Search for the cell housing the specified text and yield its (x, y) center coordinate. 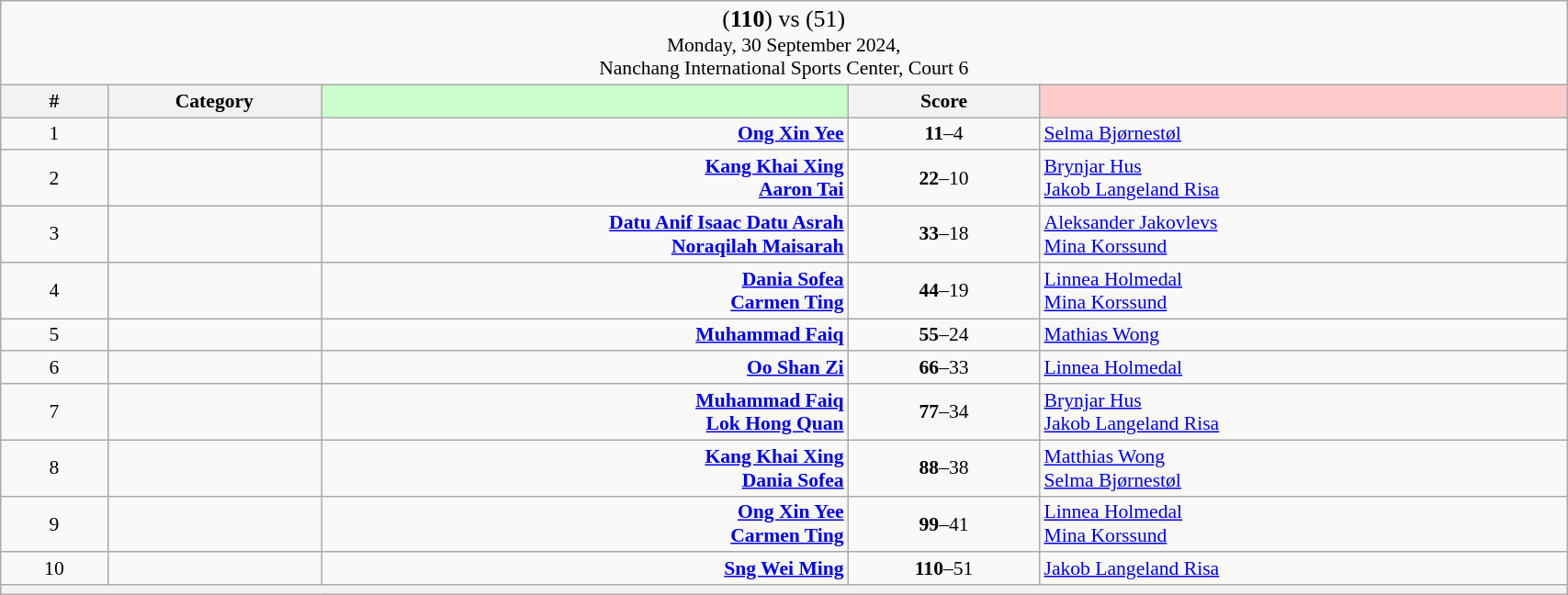
55–24 (944, 335)
Muhammad Faiq Lok Hong Quan (585, 411)
Ong Xin Yee (585, 134)
Aleksander Jakovlevs Mina Korssund (1303, 235)
8 (54, 468)
99–41 (944, 523)
Jakob Langeland Risa (1303, 569)
Sng Wei Ming (585, 569)
Muhammad Faiq (585, 335)
9 (54, 523)
Selma Bjørnestøl (1303, 134)
Datu Anif Isaac Datu Asrah Noraqilah Maisarah (585, 235)
77–34 (944, 411)
Kang Khai Xing Aaron Tai (585, 178)
110–51 (944, 569)
(110) vs (51)Monday, 30 September 2024, Nanchang International Sports Center, Court 6 (784, 42)
10 (54, 569)
Ong Xin Yee Carmen Ting (585, 523)
Linnea Holmedal (1303, 368)
Category (215, 101)
33–18 (944, 235)
66–33 (944, 368)
44–19 (944, 290)
6 (54, 368)
Score (944, 101)
5 (54, 335)
2 (54, 178)
7 (54, 411)
88–38 (944, 468)
Mathias Wong (1303, 335)
Kang Khai Xing Dania Sofea (585, 468)
4 (54, 290)
1 (54, 134)
3 (54, 235)
Oo Shan Zi (585, 368)
11–4 (944, 134)
22–10 (944, 178)
Matthias Wong Selma Bjørnestøl (1303, 468)
Dania Sofea Carmen Ting (585, 290)
# (54, 101)
